Return (X, Y) of the center of cell containing provided text 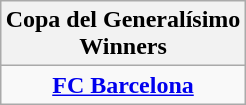
Copa del GeneralísimoWinners (123, 34)
FC Barcelona (123, 85)
